Capture the cell that displays the provided text and extract its [x, y] central coordinate. 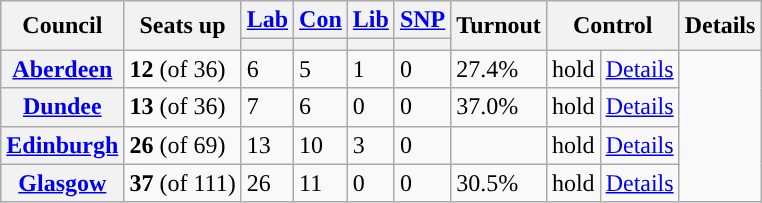
10 [321, 145]
37 (of 111) [182, 183]
Glasgow [62, 183]
37.0% [499, 107]
11 [321, 183]
13 [267, 145]
Dundee [62, 107]
26 [267, 183]
Seats up [182, 26]
7 [267, 107]
Con [321, 20]
Lib [370, 20]
Turnout [499, 26]
12 (of 36) [182, 69]
5 [321, 69]
26 (of 69) [182, 145]
SNP [422, 20]
Edinburgh [62, 145]
1 [370, 69]
3 [370, 145]
Control [612, 26]
27.4% [499, 69]
Council [62, 26]
Aberdeen [62, 69]
30.5% [499, 183]
13 (of 36) [182, 107]
Lab [267, 20]
